Find where the given text appears and provide that cell's center as (x, y) coordinate. 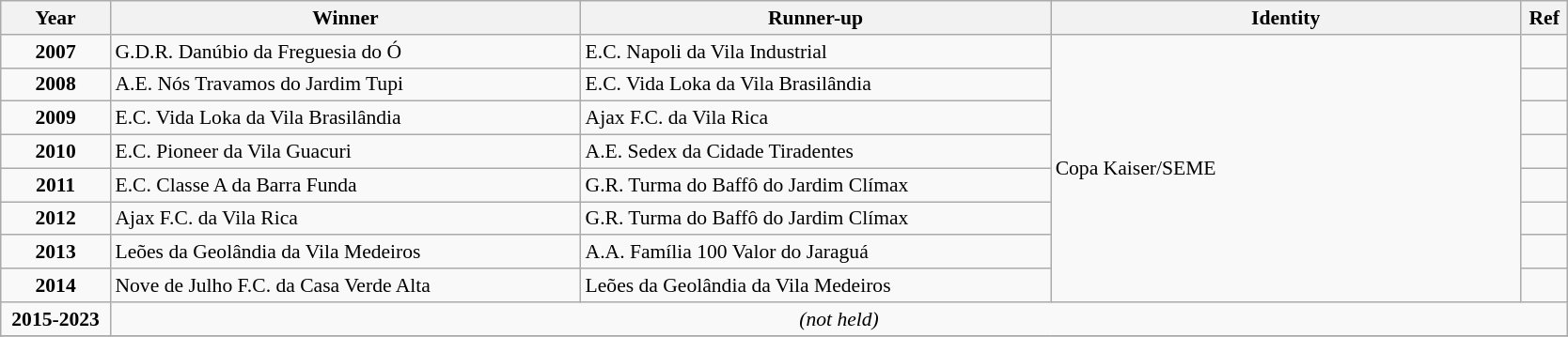
E.C. Pioneer da Vila Guacuri (345, 152)
Ref (1544, 18)
2010 (56, 152)
2014 (56, 285)
E.C. Napoli da Vila Industrial (816, 52)
A.E. Nós Travamos do Jardim Tupi (345, 84)
Runner-up (816, 18)
2015-2023 (56, 319)
2012 (56, 219)
2011 (56, 185)
E.C. Classe A da Barra Funda (345, 185)
Identity (1286, 18)
Nove de Julho F.C. da Casa Verde Alta (345, 285)
Year (56, 18)
A.E. Sedex da Cidade Tiradentes (816, 152)
2008 (56, 84)
Copa Kaiser/SEME (1286, 169)
Winner (345, 18)
A.A. Família 100 Valor do Jaraguá (816, 253)
(not held) (839, 319)
2013 (56, 253)
2007 (56, 52)
2009 (56, 118)
G.D.R. Danúbio da Freguesia do Ó (345, 52)
